For the text-containing cell, return its midpoint in (x, y) coordinate format. 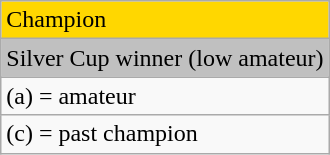
Champion (165, 20)
(a) = amateur (165, 96)
Silver Cup winner (low amateur) (165, 58)
(c) = past champion (165, 134)
